Extract the (x, y) coordinate from the center of the cell holding the provided text.  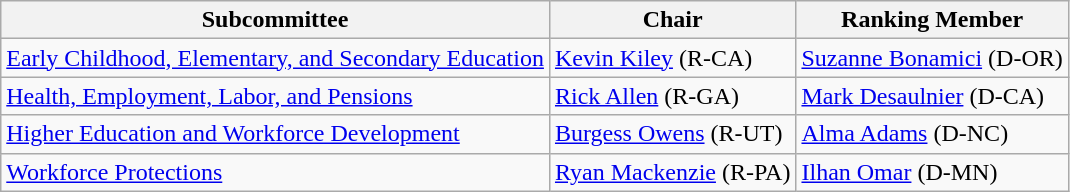
Workforce Protections (276, 172)
Suzanne Bonamici (D-OR) (932, 58)
Early Childhood, Elementary, and Secondary Education (276, 58)
Burgess Owens (R-UT) (672, 134)
Ryan Mackenzie (R-PA) (672, 172)
Chair (672, 20)
Rick Allen (R-GA) (672, 96)
Ranking Member (932, 20)
Health, Employment, Labor, and Pensions (276, 96)
Subcommittee (276, 20)
Higher Education and Workforce Development (276, 134)
Ilhan Omar (D-MN) (932, 172)
Alma Adams (D-NC) (932, 134)
Mark Desaulnier (D-CA) (932, 96)
Kevin Kiley (R-CA) (672, 58)
